Return [X, Y] of the center of cell containing provided text 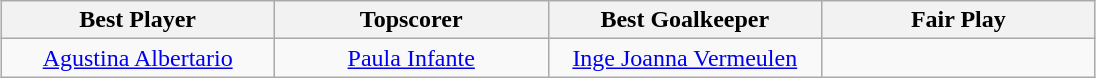
Inge Joanna Vermeulen [685, 58]
Best Player [138, 20]
Topscorer [411, 20]
Paula Infante [411, 58]
Best Goalkeeper [685, 20]
Fair Play [959, 20]
Agustina Albertario [138, 58]
